Provide the [x, y] coordinate of the cell's center where the given text is located.  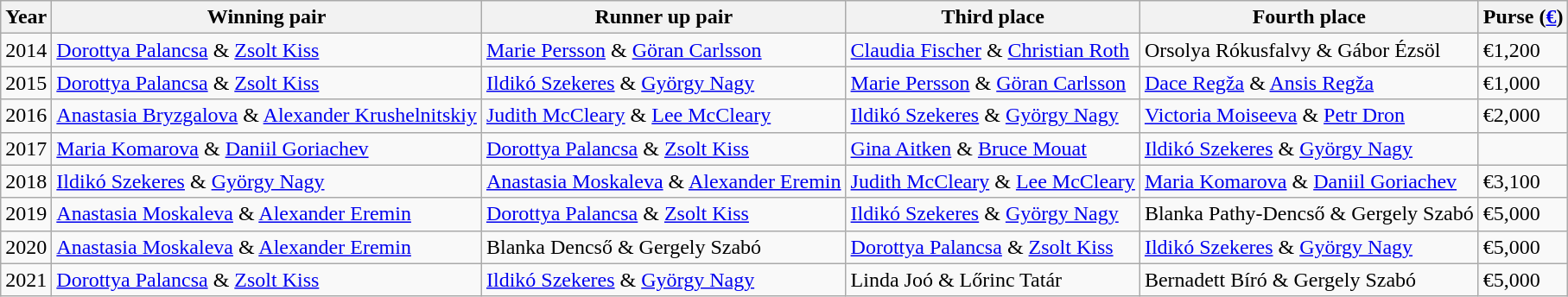
€2,000 [1523, 116]
Linda Joó & Lőrinc Tatár [993, 280]
2017 [26, 148]
€3,100 [1523, 181]
Fourth place [1309, 17]
Orsolya Rókusfalvy & Gábor Ézsöl [1309, 50]
2016 [26, 116]
€1,000 [1523, 83]
2014 [26, 50]
Purse (€) [1523, 17]
Gina Aitken & Bruce Mouat [993, 148]
Year [26, 17]
2015 [26, 83]
Blanka Pathy-Dencső & Gergely Szabó [1309, 214]
2019 [26, 214]
Victoria Moiseeva & Petr Dron [1309, 116]
2020 [26, 247]
2018 [26, 181]
2021 [26, 280]
Dace Regža & Ansis Regža [1309, 83]
Runner up pair [663, 17]
Bernadett Bíró & Gergely Szabó [1309, 280]
€1,200 [1523, 50]
Anastasia Bryzgalova & Alexander Krushelnitskiy [267, 116]
Third place [993, 17]
Blanka Dencső & Gergely Szabó [663, 247]
Claudia Fischer & Christian Roth [993, 50]
Winning pair [267, 17]
